Determine the (X, Y) coordinate at the center of the cell enclosing the given text.  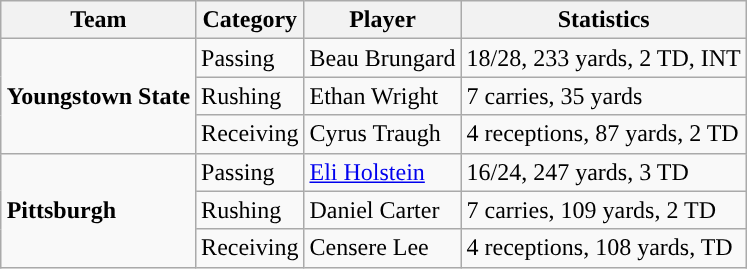
Statistics (604, 20)
4 receptions, 108 yards, TD (604, 248)
Pittsburgh (98, 210)
7 carries, 109 yards, 2 TD (604, 210)
Category (250, 20)
Beau Brungard (382, 58)
Player (382, 20)
7 carries, 35 yards (604, 96)
Censere Lee (382, 248)
18/28, 233 yards, 2 TD, INT (604, 58)
4 receptions, 87 yards, 2 TD (604, 134)
Team (98, 20)
Youngstown State (98, 96)
Cyrus Traugh (382, 134)
Ethan Wright (382, 96)
16/24, 247 yards, 3 TD (604, 172)
Eli Holstein (382, 172)
Daniel Carter (382, 210)
